Detect which cell encompasses the target text, then output its (X, Y) center coordinate. 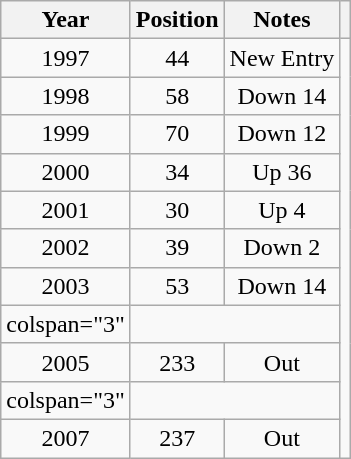
Position (177, 20)
1999 (66, 134)
1998 (66, 96)
53 (177, 286)
39 (177, 248)
2001 (66, 210)
Up 36 (282, 172)
Up 4 (282, 210)
58 (177, 96)
34 (177, 172)
44 (177, 58)
237 (177, 438)
2000 (66, 172)
2007 (66, 438)
Down 12 (282, 134)
1997 (66, 58)
233 (177, 362)
2002 (66, 248)
70 (177, 134)
2005 (66, 362)
Year (66, 20)
30 (177, 210)
Notes (282, 20)
2003 (66, 286)
Down 2 (282, 248)
New Entry (282, 58)
